Identify which cell holds the provided text, then report its (X, Y) central coordinate. 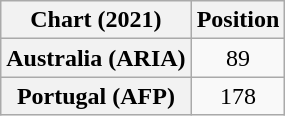
89 (238, 58)
Australia (ARIA) (96, 58)
Portugal (AFP) (96, 96)
Chart (2021) (96, 20)
Position (238, 20)
178 (238, 96)
